For the text-containing cell, return its midpoint in (x, y) coordinate format. 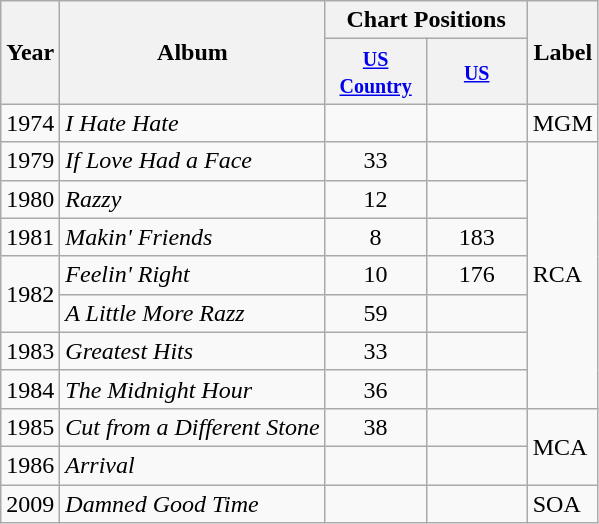
Label (562, 52)
1984 (30, 389)
Album (192, 52)
38 (376, 427)
12 (376, 199)
MCA (562, 446)
Feelin' Right (192, 275)
2009 (30, 503)
Arrival (192, 465)
1983 (30, 351)
I Hate Hate (192, 123)
RCA (562, 275)
If Love Had a Face (192, 161)
MGM (562, 123)
Razzy (192, 199)
10 (376, 275)
US (476, 72)
Makin' Friends (192, 237)
The Midnight Hour (192, 389)
183 (476, 237)
8 (376, 237)
36 (376, 389)
SOA (562, 503)
Damned Good Time (192, 503)
Chart Positions (426, 20)
Year (30, 52)
59 (376, 313)
1974 (30, 123)
A Little More Razz (192, 313)
1981 (30, 237)
1986 (30, 465)
1982 (30, 294)
1979 (30, 161)
176 (476, 275)
1980 (30, 199)
Cut from a Different Stone (192, 427)
US Country (376, 72)
1985 (30, 427)
Greatest Hits (192, 351)
